Find where the given text appears and provide that cell's center as [X, Y] coordinate. 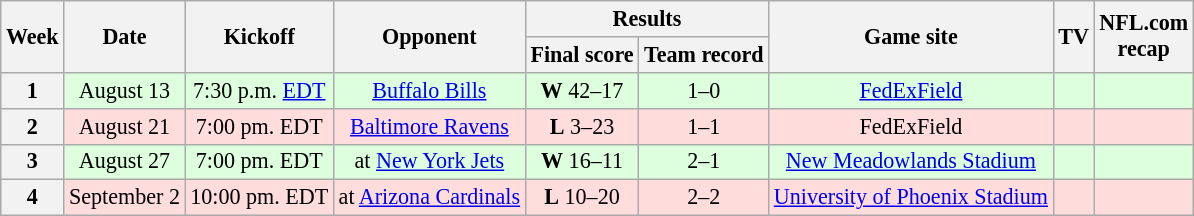
TV [1074, 36]
2–2 [704, 198]
3 [32, 162]
1 [32, 90]
Opponent [429, 36]
1–0 [704, 90]
Results [646, 18]
Team record [704, 54]
7:30 p.m. EDT [259, 90]
Final score [582, 54]
Date [124, 36]
New Meadowlands Stadium [911, 162]
L 3–23 [582, 126]
Game site [911, 36]
W 16–11 [582, 162]
August 27 [124, 162]
August 13 [124, 90]
2 [32, 126]
1–1 [704, 126]
NFL.comrecap [1144, 36]
August 21 [124, 126]
Buffalo Bills [429, 90]
at New York Jets [429, 162]
at Arizona Cardinals [429, 198]
L 10–20 [582, 198]
2–1 [704, 162]
September 2 [124, 198]
10:00 pm. EDT [259, 198]
W 42–17 [582, 90]
Kickoff [259, 36]
University of Phoenix Stadium [911, 198]
Baltimore Ravens [429, 126]
Week [32, 36]
4 [32, 198]
